Determine the [x, y] coordinate at the center of the cell enclosing the given text.  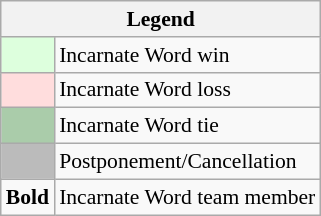
Legend [161, 19]
Postponement/Cancellation [187, 162]
Bold [28, 197]
Incarnate Word loss [187, 90]
Incarnate Word win [187, 55]
Incarnate Word team member [187, 197]
Incarnate Word tie [187, 126]
